Return (x, y) of the center of cell containing provided text 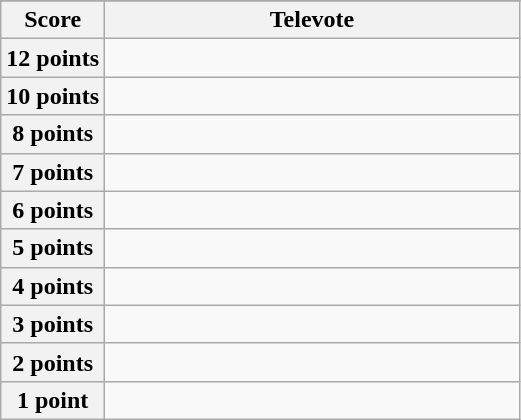
6 points (53, 210)
Televote (312, 20)
8 points (53, 134)
2 points (53, 362)
3 points (53, 324)
7 points (53, 172)
5 points (53, 248)
12 points (53, 58)
10 points (53, 96)
4 points (53, 286)
Score (53, 20)
1 point (53, 400)
